Return the (x, y) coordinate for the center point of the cell that contains the specified text.  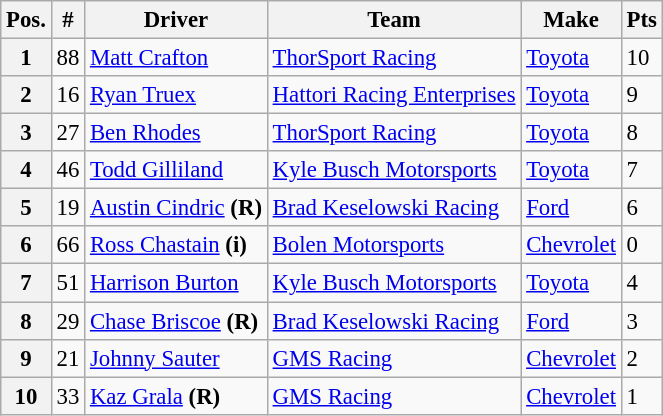
66 (68, 245)
Pos. (26, 20)
Hattori Racing Enterprises (394, 95)
Johnny Sauter (176, 358)
Pts (642, 20)
29 (68, 321)
Ryan Truex (176, 95)
51 (68, 283)
Bolen Motorsports (394, 245)
Team (394, 20)
33 (68, 396)
Driver (176, 20)
21 (68, 358)
Todd Gilliland (176, 170)
# (68, 20)
27 (68, 133)
Make (571, 20)
Ross Chastain (i) (176, 245)
19 (68, 208)
Harrison Burton (176, 283)
Austin Cindric (R) (176, 208)
Matt Crafton (176, 58)
88 (68, 58)
16 (68, 95)
Ben Rhodes (176, 133)
Kaz Grala (R) (176, 396)
46 (68, 170)
0 (642, 245)
Chase Briscoe (R) (176, 321)
5 (26, 208)
